Provide the (X, Y) coordinate of the cell's center where the given text is located.  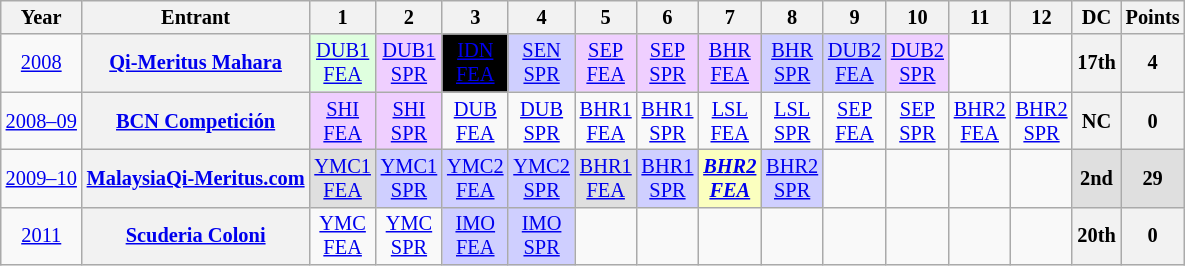
DUBFEA (475, 121)
DC (1096, 17)
DUB2SPR (918, 63)
1 (342, 17)
9 (854, 17)
10 (918, 17)
DUB1SPR (409, 63)
IMOFEA (475, 236)
DUB2FEA (854, 63)
LSLFEA (730, 121)
Entrant (196, 17)
IDNFEA (475, 63)
Qi-Meritus Mahara (196, 63)
YMC1SPR (409, 178)
11 (980, 17)
20th (1096, 236)
YMC1FEA (342, 178)
17th (1096, 63)
BCN Competición (196, 121)
BHRFEA (730, 63)
NC (1096, 121)
SHISPR (409, 121)
2011 (42, 236)
Scuderia Coloni (196, 236)
YMCSPR (409, 236)
LSLSPR (792, 121)
DUBSPR (541, 121)
YMC2FEA (475, 178)
IMOSPR (541, 236)
YMCFEA (342, 236)
Points (1153, 17)
2008 (42, 63)
YMC2SPR (541, 178)
DUB1FEA (342, 63)
BHRSPR (792, 63)
2nd (1096, 178)
2 (409, 17)
29 (1153, 178)
5 (606, 17)
12 (1042, 17)
SHIFEA (342, 121)
2009–10 (42, 178)
Year (42, 17)
2008–09 (42, 121)
6 (668, 17)
MalaysiaQi-Meritus.com (196, 178)
8 (792, 17)
3 (475, 17)
SENSPR (541, 63)
7 (730, 17)
